Capture the cell that displays the provided text and extract its [X, Y] central coordinate. 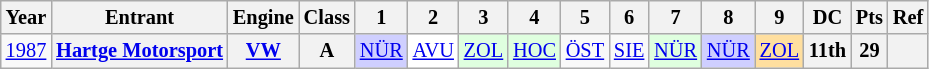
AVU [434, 51]
SIE [629, 51]
HOC [534, 51]
ÖST [585, 51]
Year [26, 17]
Class [327, 17]
1987 [26, 51]
2 [434, 17]
Hartge Motorsport [140, 51]
1 [382, 17]
DC [828, 17]
3 [484, 17]
Ref [908, 17]
Engine [264, 17]
6 [629, 17]
8 [728, 17]
A [327, 51]
4 [534, 17]
Entrant [140, 17]
7 [676, 17]
29 [870, 51]
VW [264, 51]
9 [780, 17]
Pts [870, 17]
11th [828, 51]
5 [585, 17]
